For the text-containing cell, return its midpoint in [x, y] coordinate format. 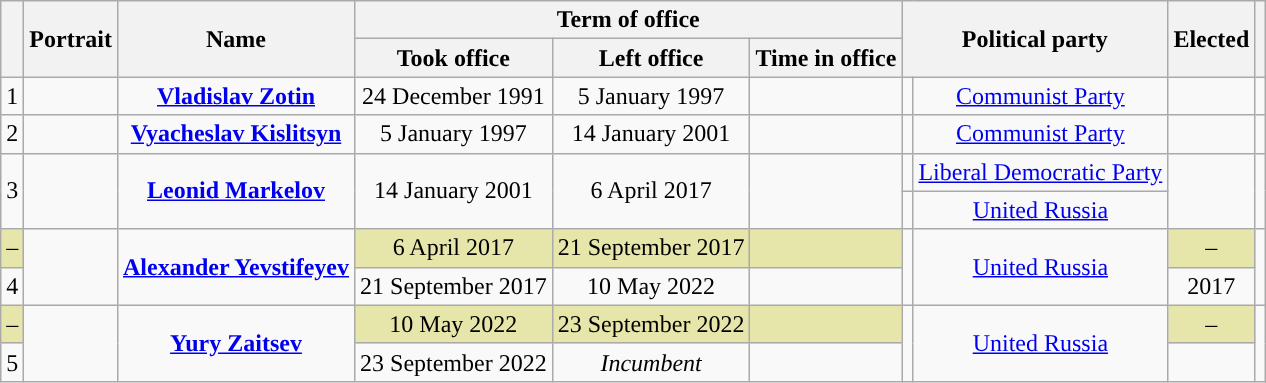
Incumbent [651, 362]
Leonid Markelov [236, 191]
24 December 1991 [454, 96]
Left office [651, 58]
4 [12, 286]
2017 [1212, 286]
2 [12, 134]
Time in office [826, 58]
Alexander Yevstifeyev [236, 267]
1 [12, 96]
3 [12, 191]
Vyacheslav Kislitsyn [236, 134]
Yury Zaitsev [236, 343]
Portrait [71, 39]
Elected [1212, 39]
5 [12, 362]
Took office [454, 58]
Liberal Democratic Party [1040, 172]
Term of office [628, 20]
Name [236, 39]
Vladislav Zotin [236, 96]
Political party [1035, 39]
